Extract the (x, y) coordinate from the center of the cell holding the provided text.  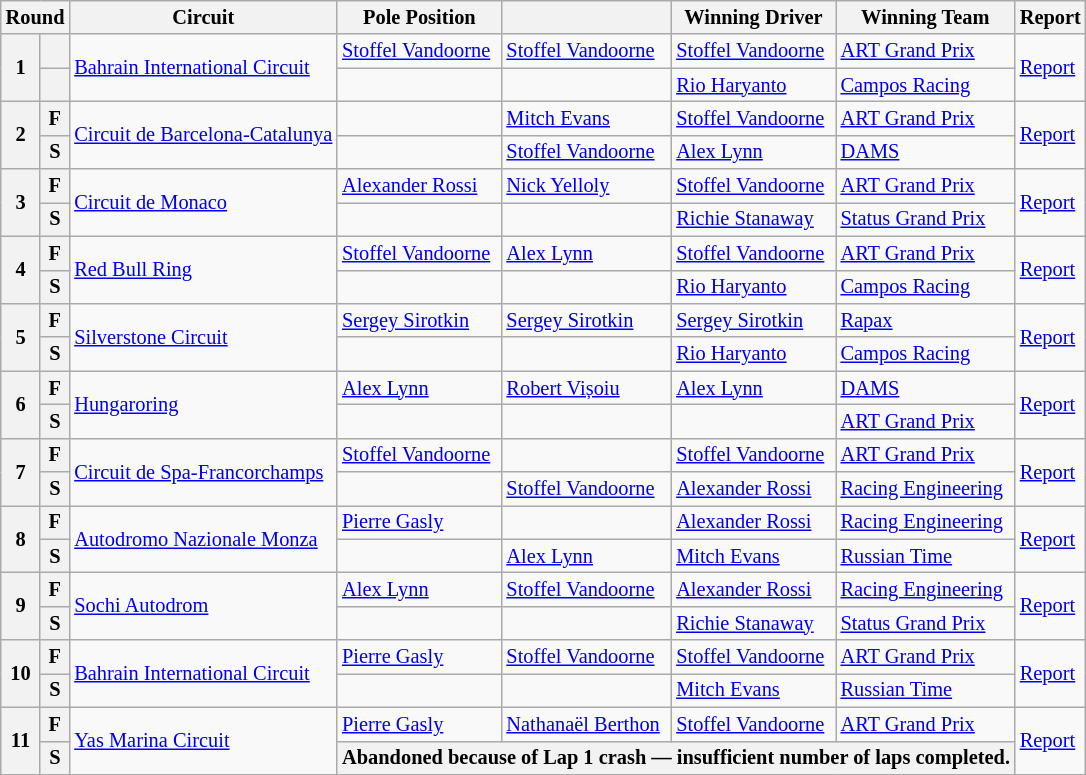
4 (20, 270)
Winning Team (926, 17)
Nick Yelloly (587, 186)
Pole Position (419, 17)
Hungaroring (203, 404)
Silverstone Circuit (203, 336)
3 (20, 202)
Red Bull Ring (203, 270)
9 (20, 606)
8 (20, 538)
Circuit de Barcelona-Catalunya (203, 134)
Yas Marina Circuit (203, 740)
1 (20, 68)
11 (20, 740)
Circuit de Monaco (203, 202)
Rapax (926, 320)
Round (36, 17)
Circuit (203, 17)
Circuit de Spa-Francorchamps (203, 472)
Nathanaël Berthon (587, 724)
6 (20, 404)
Sochi Autodrom (203, 606)
10 (20, 674)
Winning Driver (753, 17)
7 (20, 472)
Robert Vișoiu (587, 388)
2 (20, 134)
Autodromo Nazionale Monza (203, 538)
Abandoned because of Lap 1 crash — insufficient number of laps completed. (676, 758)
5 (20, 336)
